Identify which cell holds the provided text, then report its (x, y) central coordinate. 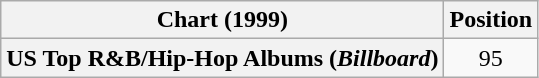
US Top R&B/Hip-Hop Albums (Billboard) (222, 58)
95 (491, 58)
Chart (1999) (222, 20)
Position (491, 20)
